Detect which cell encompasses the target text, then output its [x, y] center coordinate. 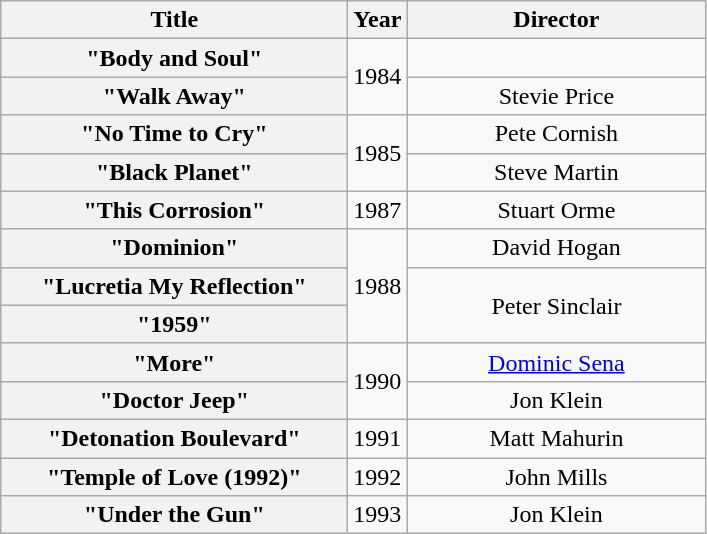
Pete Cornish [556, 134]
"Doctor Jeep" [174, 400]
"More" [174, 362]
"1959" [174, 324]
"Under the Gun" [174, 515]
John Mills [556, 477]
1984 [378, 77]
1991 [378, 438]
Peter Sinclair [556, 305]
"Body and Soul" [174, 58]
"Walk Away" [174, 96]
"Dominion" [174, 248]
"Lucretia My Reflection" [174, 286]
1992 [378, 477]
"This Corrosion" [174, 210]
1993 [378, 515]
"Black Planet" [174, 172]
Dominic Sena [556, 362]
1990 [378, 381]
1987 [378, 210]
Stuart Orme [556, 210]
Steve Martin [556, 172]
"Detonation Boulevard" [174, 438]
1988 [378, 286]
Director [556, 20]
David Hogan [556, 248]
1985 [378, 153]
Year [378, 20]
Title [174, 20]
"No Time to Cry" [174, 134]
Matt Mahurin [556, 438]
"Temple of Love (1992)" [174, 477]
Stevie Price [556, 96]
